Pinpoint the cell where the given text exists, returning its (X, Y) midpoint coordinate. 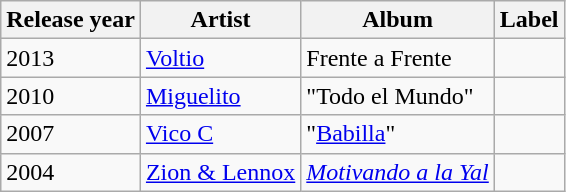
Album (398, 20)
Label (529, 20)
Frente a Frente (398, 58)
Zion & Lennox (220, 172)
"Todo el Mundo" (398, 96)
2010 (71, 96)
Artist (220, 20)
Voltio (220, 58)
Miguelito (220, 96)
Motivando a la Yal (398, 172)
2004 (71, 172)
2013 (71, 58)
Vico C (220, 134)
Release year (71, 20)
"Babilla" (398, 134)
2007 (71, 134)
